Pinpoint the cell where the given text exists, returning its (x, y) midpoint coordinate. 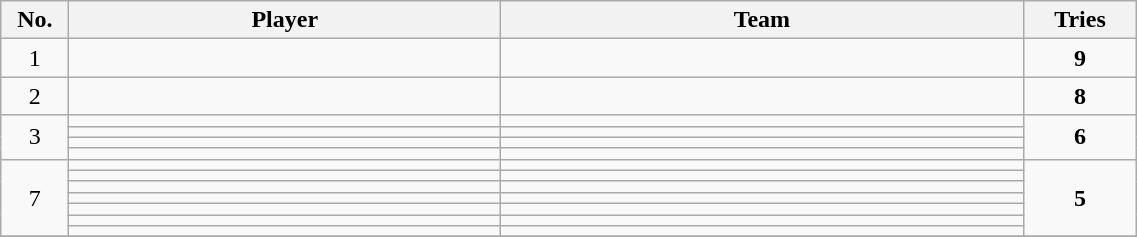
6 (1080, 137)
No. (35, 20)
Tries (1080, 20)
8 (1080, 96)
9 (1080, 58)
5 (1080, 198)
1 (35, 58)
2 (35, 96)
Team (762, 20)
Player (285, 20)
7 (35, 198)
3 (35, 137)
